Find where the given text appears and provide that cell's center as [x, y] coordinate. 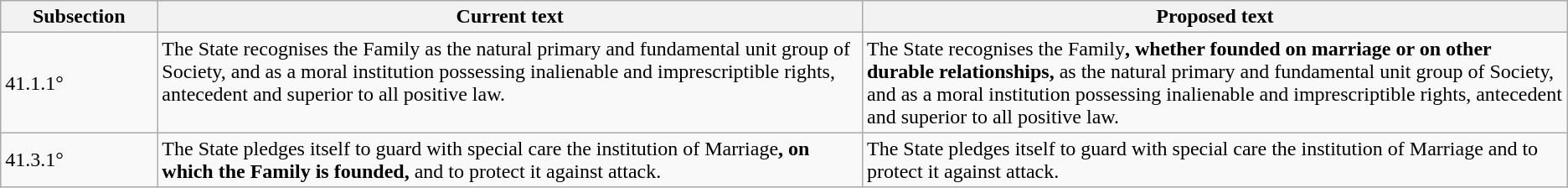
The State pledges itself to guard with special care the institution of Marriage, on which the Family is founded, and to protect it against attack. [510, 159]
Proposed text [1215, 17]
The State pledges itself to guard with special care the institution of Marriage and to protect it against attack. [1215, 159]
Current text [510, 17]
41.1.1° [79, 82]
41.3.1° [79, 159]
Subsection [79, 17]
